Detect which cell encompasses the target text, then output its [X, Y] center coordinate. 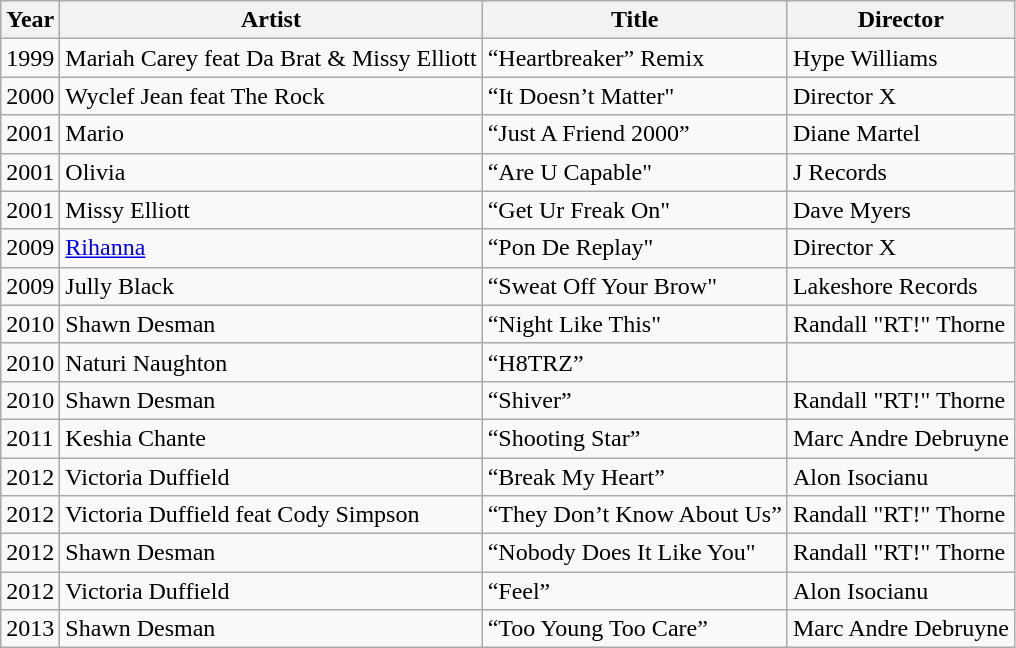
2011 [30, 438]
Naturi Naughton [271, 362]
Dave Myers [900, 210]
“H8TRZ” [634, 362]
“Break My Heart” [634, 477]
Title [634, 20]
“It Doesn’t Matter" [634, 96]
“Feel” [634, 591]
Victoria Duffield feat Cody Simpson [271, 515]
2000 [30, 96]
“Shooting Star” [634, 438]
Year [30, 20]
“Pon De Replay" [634, 248]
“Get Ur Freak On" [634, 210]
Missy Elliott [271, 210]
Lakeshore Records [900, 286]
“Nobody Does It Like You" [634, 553]
Keshia Chante [271, 438]
Olivia [271, 172]
“They Don’t Know About Us” [634, 515]
2013 [30, 629]
“Too Young Too Care” [634, 629]
Rihanna [271, 248]
“Shiver” [634, 400]
“Sweat Off Your Brow" [634, 286]
“Are U Capable" [634, 172]
1999 [30, 58]
“Just A Friend 2000” [634, 134]
Mario [271, 134]
J Records [900, 172]
“Heartbreaker” Remix [634, 58]
Mariah Carey feat Da Brat & Missy Elliott [271, 58]
Artist [271, 20]
Director [900, 20]
Jully Black [271, 286]
Hype Williams [900, 58]
Diane Martel [900, 134]
Wyclef Jean feat The Rock [271, 96]
“Night Like This" [634, 324]
